Search for the cell housing the specified text and yield its (X, Y) center coordinate. 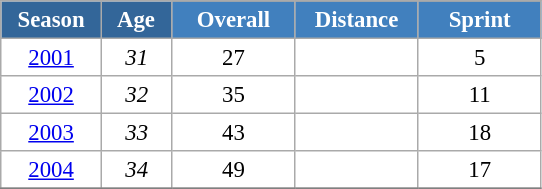
2001 (52, 58)
31 (136, 58)
33 (136, 133)
27 (234, 58)
32 (136, 95)
43 (234, 133)
11 (480, 95)
5 (480, 58)
2004 (52, 170)
34 (136, 170)
18 (480, 133)
Season (52, 20)
2003 (52, 133)
35 (234, 95)
Overall (234, 20)
Age (136, 20)
Sprint (480, 20)
17 (480, 170)
2002 (52, 95)
49 (234, 170)
Distance (356, 20)
